Scan for the cell matching the given text and deliver its [X, Y] coordinate at center. 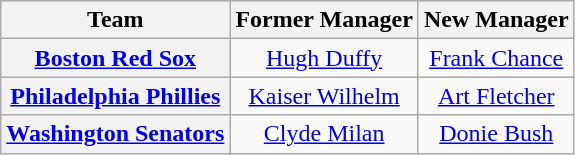
New Manager [496, 20]
Team [116, 20]
Hugh Duffy [324, 58]
Donie Bush [496, 134]
Philadelphia Phillies [116, 96]
Art Fletcher [496, 96]
Frank Chance [496, 58]
Kaiser Wilhelm [324, 96]
Boston Red Sox [116, 58]
Washington Senators [116, 134]
Clyde Milan [324, 134]
Former Manager [324, 20]
